Output the [X, Y] coordinate of the center of the cell containing the given text.  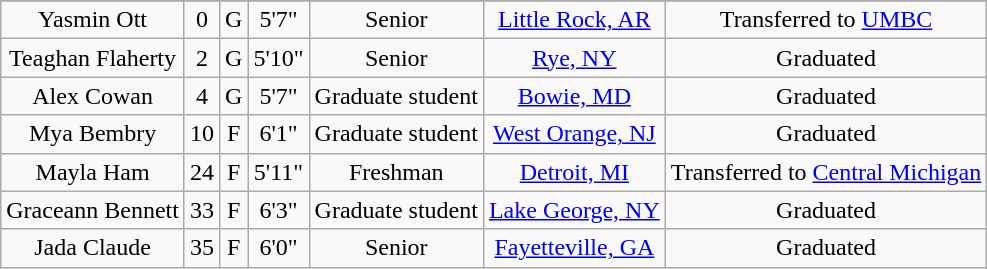
Graceann Bennett [93, 210]
6'0" [278, 248]
Rye, NY [574, 58]
Transferred to Central Michigan [826, 172]
24 [202, 172]
4 [202, 96]
5'11" [278, 172]
Jada Claude [93, 248]
Alex Cowan [93, 96]
6'1" [278, 134]
10 [202, 134]
West Orange, NJ [574, 134]
Freshman [396, 172]
33 [202, 210]
2 [202, 58]
35 [202, 248]
6'3" [278, 210]
Detroit, MI [574, 172]
Fayetteville, GA [574, 248]
0 [202, 20]
Yasmin Ott [93, 20]
5'10" [278, 58]
Bowie, MD [574, 96]
Mya Bembry [93, 134]
Teaghan Flaherty [93, 58]
Mayla Ham [93, 172]
Transferred to UMBC [826, 20]
Little Rock, AR [574, 20]
Lake George, NY [574, 210]
